Scan for the cell matching the given text and deliver its [x, y] coordinate at center. 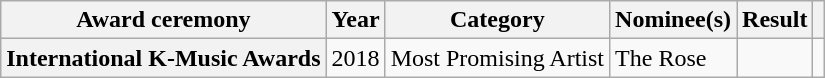
Category [497, 20]
Result [775, 20]
2018 [356, 58]
Year [356, 20]
Nominee(s) [674, 20]
Award ceremony [164, 20]
International K-Music Awards [164, 58]
Most Promising Artist [497, 58]
The Rose [674, 58]
